From the cell containing the given text, extract its center point as (x, y) coordinate. 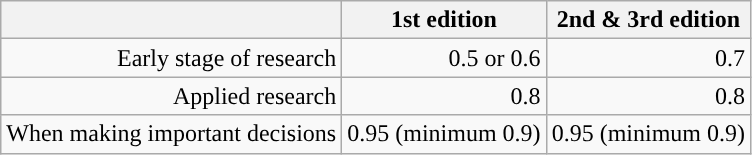
When making important decisions (172, 134)
2nd & 3rd edition (648, 20)
Applied research (172, 96)
0.5 or 0.6 (444, 58)
Early stage of research (172, 58)
1st edition (444, 20)
0.7 (648, 58)
